Extract the (x, y) coordinate from the center of the cell holding the provided text.  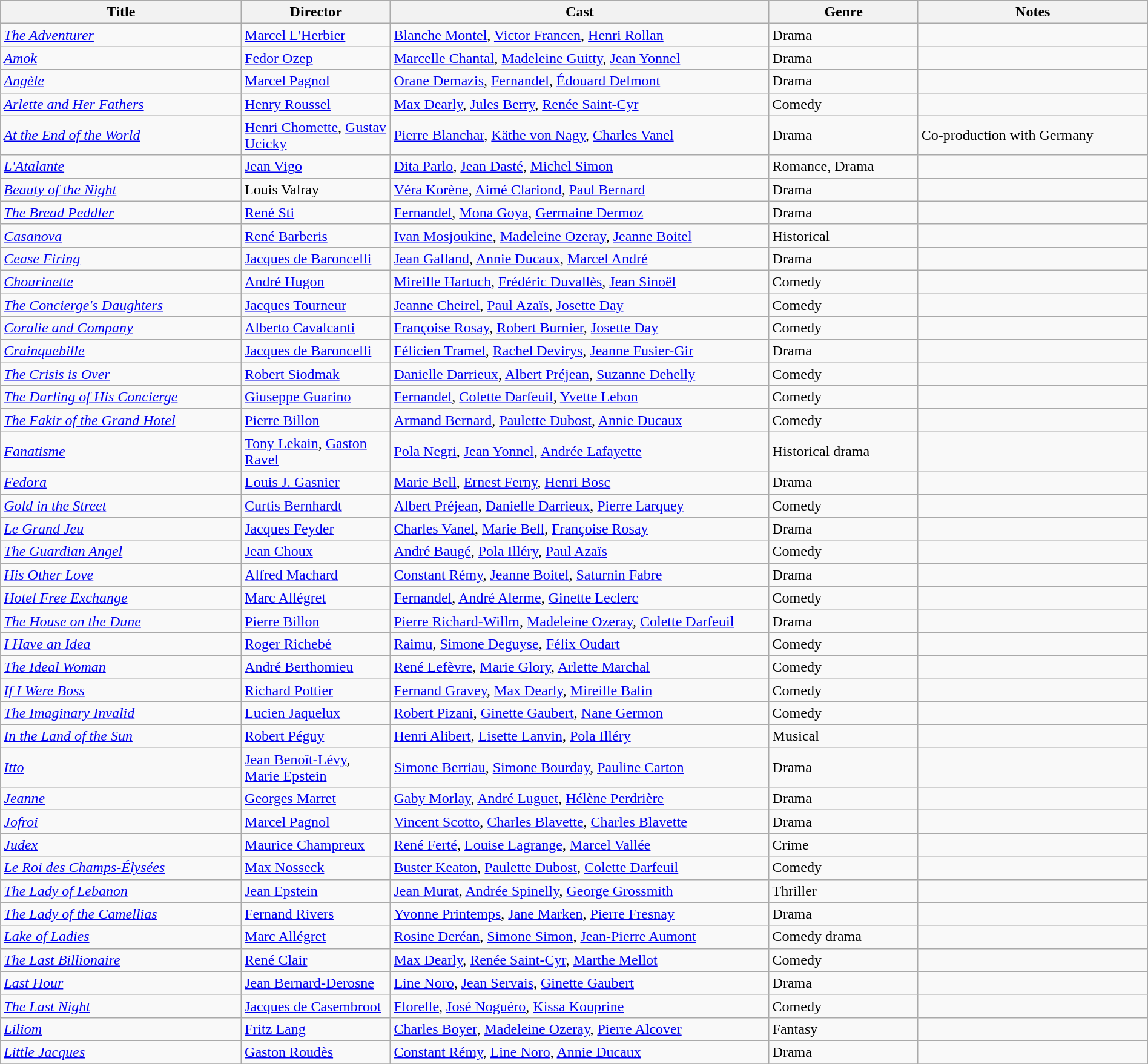
Marie Bell, Ernest Ferny, Henri Bosc (580, 483)
Yvonne Printemps, Jane Marken, Pierre Fresnay (580, 914)
Orane Demazis, Fernandel, Édouard Delmont (580, 81)
The Fakir of the Grand Hotel (121, 420)
L'Atalante (121, 167)
Max Dearly, Renée Saint-Cyr, Marthe Mellot (580, 960)
Robert Péguy (316, 736)
If I Were Boss (121, 690)
Robert Siodmak (316, 374)
Comedy drama (843, 937)
In the Land of the Sun (121, 736)
Maurice Champreux (316, 845)
Louis J. Gasnier (316, 483)
Jean Vigo (316, 167)
Alberto Cavalcanti (316, 328)
Fernandel, Colette Darfeuil, Yvette Lebon (580, 397)
Amok (121, 58)
Liliom (121, 1029)
Marcelle Chantal, Madeleine Guitty, Jean Yonnel (580, 58)
Little Jacques (121, 1052)
Romance, Drama (843, 167)
Gaby Morlay, André Luguet, Hélène Perdrière (580, 799)
Véra Korène, Aimé Clariond, Paul Bernard (580, 190)
The Crisis is Over (121, 374)
André Hugon (316, 282)
Curtis Bernhardt (316, 506)
The Last Billionaire (121, 960)
Line Noro, Jean Servais, Ginette Gaubert (580, 983)
Crime (843, 845)
Fernand Gravey, Max Dearly, Mireille Balin (580, 690)
The Bread Peddler (121, 213)
Lake of Ladies (121, 937)
Judex (121, 845)
Jacques Tourneur (316, 305)
Henri Chomette, Gustav Ucicky (316, 136)
Title (121, 12)
Jean Murat, Andrée Spinelly, George Grossmith (580, 891)
Pierre Richard-Willm, Madeleine Ozeray, Colette Darfeuil (580, 621)
Fernandel, André Alerme, Ginette Leclerc (580, 598)
Lucien Jaquelux (316, 713)
Fernandel, Mona Goya, Germaine Dermoz (580, 213)
Jean Choux (316, 552)
Mireille Hartuch, Frédéric Duvallès, Jean Sinoël (580, 282)
Dita Parlo, Jean Dasté, Michel Simon (580, 167)
Itto (121, 768)
Cease Firing (121, 259)
The Lady of Lebanon (121, 891)
Jean Galland, Annie Ducaux, Marcel André (580, 259)
The House on the Dune (121, 621)
Le Roi des Champs-Élysées (121, 868)
Fedor Ozep (316, 58)
Richard Pottier (316, 690)
Henri Alibert, Lisette Lanvin, Pola Illéry (580, 736)
Georges Marret (316, 799)
Robert Pizani, Ginette Gaubert, Nane Germon (580, 713)
The Guardian Angel (121, 552)
Last Hour (121, 983)
Pierre Blanchar, Käthe von Nagy, Charles Vanel (580, 136)
Co-production with Germany (1033, 136)
Director (316, 12)
The Last Night (121, 1006)
Françoise Rosay, Robert Burnier, Josette Day (580, 328)
Buster Keaton, Paulette Dubost, Colette Darfeuil (580, 868)
At the End of the World (121, 136)
Rosine Deréan, Simone Simon, Jean-Pierre Aumont (580, 937)
Giuseppe Guarino (316, 397)
Henry Roussel (316, 104)
Constant Rémy, Jeanne Boitel, Saturnin Fabre (580, 575)
René Clair (316, 960)
Jean Benoît-Lévy, Marie Epstein (316, 768)
Jean Bernard-Derosne (316, 983)
Arlette and Her Fathers (121, 104)
Gaston Roudès (316, 1052)
Le Grand Jeu (121, 529)
The Ideal Woman (121, 667)
The Lady of the Camellias (121, 914)
Raimu, Simone Deguyse, Félix Oudart (580, 644)
Chourinette (121, 282)
Pola Negri, Jean Yonnel, Andrée Lafayette (580, 452)
René Ferté, Louise Lagrange, Marcel Vallée (580, 845)
Coralie and Company (121, 328)
André Baugé, Pola Illéry, Paul Azaïs (580, 552)
Alfred Machard (316, 575)
The Darling of His Concierge (121, 397)
Musical (843, 736)
Fernand Rivers (316, 914)
Fedora (121, 483)
Historical (843, 236)
René Sti (316, 213)
Thriller (843, 891)
Max Nosseck (316, 868)
Vincent Scotto, Charles Blavette, Charles Blavette (580, 822)
Jean Epstein (316, 891)
Angèle (121, 81)
Hotel Free Exchange (121, 598)
I Have an Idea (121, 644)
Jeanne (121, 799)
The Concierge's Daughters (121, 305)
Casanova (121, 236)
Historical drama (843, 452)
Crainquebille (121, 351)
Jacques de Casembroot (316, 1006)
His Other Love (121, 575)
Jeanne Cheirel, Paul Azaïs, Josette Day (580, 305)
Florelle, José Noguéro, Kissa Kouprine (580, 1006)
Cast (580, 12)
Roger Richebé (316, 644)
Jacques Feyder (316, 529)
Charles Vanel, Marie Bell, Françoise Rosay (580, 529)
The Imaginary Invalid (121, 713)
Beauty of the Night (121, 190)
Tony Lekain, Gaston Ravel (316, 452)
Gold in the Street (121, 506)
Marcel L'Herbier (316, 35)
Ivan Mosjoukine, Madeleine Ozeray, Jeanne Boitel (580, 236)
René Barberis (316, 236)
Blanche Montel, Victor Francen, Henri Rollan (580, 35)
The Adventurer (121, 35)
Albert Préjean, Danielle Darrieux, Pierre Larquey (580, 506)
Louis Valray (316, 190)
Félicien Tramel, Rachel Devirys, Jeanne Fusier-Gir (580, 351)
Fritz Lang (316, 1029)
Constant Rémy, Line Noro, Annie Ducaux (580, 1052)
André Berthomieu (316, 667)
Genre (843, 12)
Max Dearly, Jules Berry, Renée Saint-Cyr (580, 104)
René Lefèvre, Marie Glory, Arlette Marchal (580, 667)
Fantasy (843, 1029)
Danielle Darrieux, Albert Préjean, Suzanne Dehelly (580, 374)
Fanatisme (121, 452)
Charles Boyer, Madeleine Ozeray, Pierre Alcover (580, 1029)
Simone Berriau, Simone Bourday, Pauline Carton (580, 768)
Jofroi (121, 822)
Notes (1033, 12)
Armand Bernard, Paulette Dubost, Annie Ducaux (580, 420)
